From the cell containing the given text, extract its center point as [x, y] coordinate. 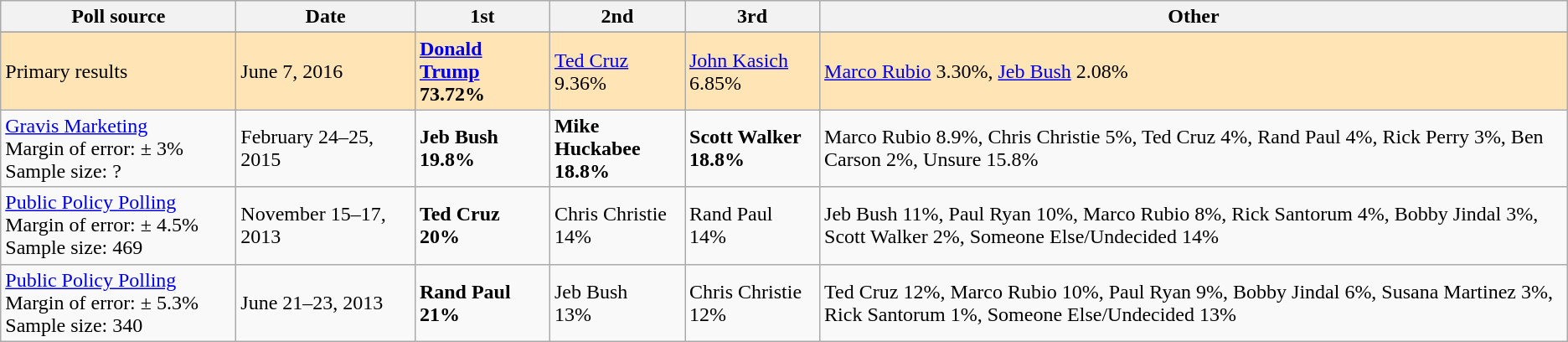
February 24–25, 2015 [326, 148]
Other [1194, 17]
Ted Cruz 12%, Marco Rubio 10%, Paul Ryan 9%, Bobby Jindal 6%, Susana Martinez 3%, Rick Santorum 1%, Someone Else/Undecided 13% [1194, 303]
June 21–23, 2013 [326, 303]
Public Policy PollingMargin of error: ± 4.5% Sample size: 469 [119, 225]
3rd [752, 17]
Gravis MarketingMargin of error: ± 3% Sample size: ? [119, 148]
2nd [616, 17]
Date [326, 17]
Rand Paul14% [752, 225]
Public Policy PollingMargin of error: ± 5.3% Sample size: 340 [119, 303]
Primary results [119, 71]
Donald Trump73.72% [482, 71]
Chris Christie12% [752, 303]
Jeb Bush19.8% [482, 148]
Mike Huckabee18.8% [616, 148]
Scott Walker18.8% [752, 148]
June 7, 2016 [326, 71]
1st [482, 17]
John Kasich6.85% [752, 71]
Chris Christie14% [616, 225]
Jeb Bush13% [616, 303]
Marco Rubio 3.30%, Jeb Bush 2.08% [1194, 71]
Ted Cruz9.36% [616, 71]
Rand Paul21% [482, 303]
Ted Cruz20% [482, 225]
Jeb Bush 11%, Paul Ryan 10%, Marco Rubio 8%, Rick Santorum 4%, Bobby Jindal 3%, Scott Walker 2%, Someone Else/Undecided 14% [1194, 225]
Poll source [119, 17]
November 15–17, 2013 [326, 225]
Marco Rubio 8.9%, Chris Christie 5%, Ted Cruz 4%, Rand Paul 4%, Rick Perry 3%, Ben Carson 2%, Unsure 15.8% [1194, 148]
